Return [X, Y] of the center of cell containing provided text 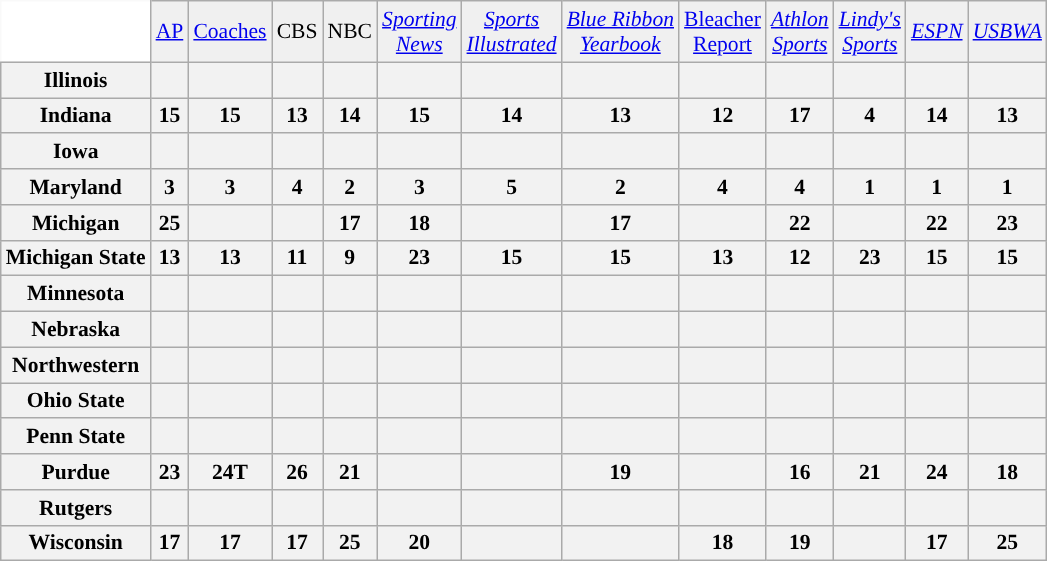
9 [350, 258]
AP [170, 32]
Wisconsin [76, 543]
Maryland [76, 187]
Iowa [76, 152]
USBWA [1008, 32]
5 [512, 187]
Northwestern [76, 365]
Purdue [76, 472]
Minnesota [76, 294]
26 [298, 472]
Michigan State [76, 258]
11 [298, 258]
NBC [350, 32]
Blue RibbonYearbook [620, 32]
SportsIllustrated [512, 32]
20 [419, 543]
Ohio State [76, 401]
Michigan [76, 223]
24 [937, 472]
Coaches [230, 32]
BleacherReport [722, 32]
24T [230, 472]
16 [800, 472]
ESPN [937, 32]
Nebraska [76, 330]
Illinois [76, 80]
Lindy'sSports [870, 32]
SportingNews [419, 32]
CBS [298, 32]
AthlonSports [800, 32]
Indiana [76, 116]
Rutgers [76, 508]
Penn State [76, 437]
